Locate the cell with the specified text and output its (X, Y) center coordinate. 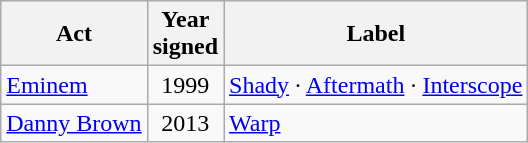
Eminem (74, 85)
1999 (185, 85)
Danny Brown (74, 123)
2013 (185, 123)
Year signed (185, 34)
Act (74, 34)
Label (376, 34)
Warp (376, 123)
Shady · Aftermath · Interscope (376, 85)
